For the text-containing cell, return its midpoint in (x, y) coordinate format. 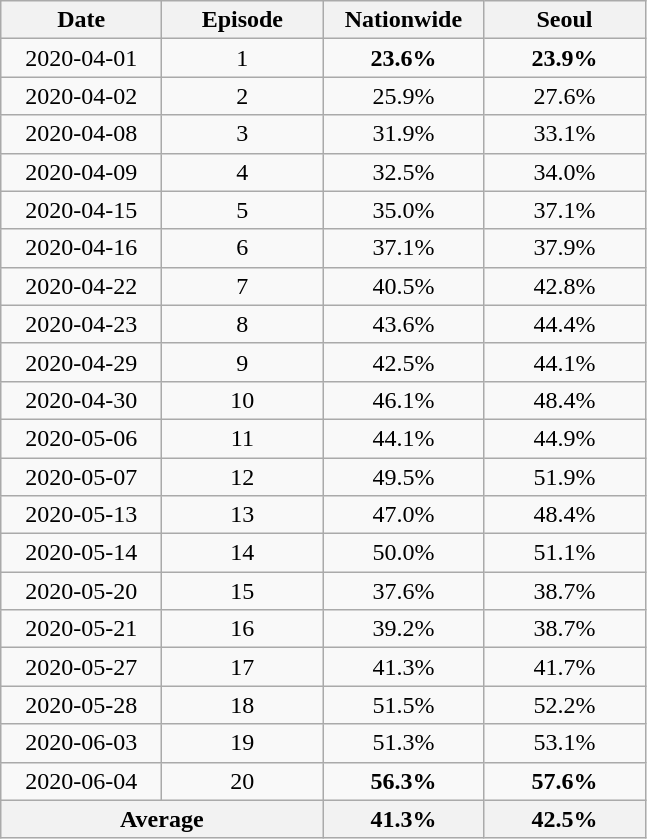
Episode (242, 20)
8 (242, 324)
51.9% (564, 477)
46.1% (404, 400)
2020-06-04 (82, 781)
12 (242, 477)
37.6% (404, 591)
2020-06-03 (82, 743)
25.9% (404, 96)
51.1% (564, 553)
47.0% (404, 515)
2 (242, 96)
10 (242, 400)
4 (242, 172)
56.3% (404, 781)
Seoul (564, 20)
49.5% (404, 477)
17 (242, 667)
13 (242, 515)
11 (242, 438)
2020-05-28 (82, 705)
3 (242, 134)
2020-04-15 (82, 210)
2020-05-20 (82, 591)
57.6% (564, 781)
2020-04-01 (82, 58)
2020-04-02 (82, 96)
44.9% (564, 438)
39.2% (404, 629)
2020-05-27 (82, 667)
50.0% (404, 553)
1 (242, 58)
7 (242, 286)
42.8% (564, 286)
53.1% (564, 743)
5 (242, 210)
2020-04-08 (82, 134)
15 (242, 591)
37.9% (564, 248)
14 (242, 553)
31.9% (404, 134)
Date (82, 20)
2020-05-06 (82, 438)
6 (242, 248)
Nationwide (404, 20)
2020-04-16 (82, 248)
41.7% (564, 667)
43.6% (404, 324)
34.0% (564, 172)
2020-04-09 (82, 172)
44.4% (564, 324)
18 (242, 705)
2020-05-21 (82, 629)
33.1% (564, 134)
2020-05-14 (82, 553)
27.6% (564, 96)
51.3% (404, 743)
2020-04-30 (82, 400)
23.9% (564, 58)
2020-04-29 (82, 362)
19 (242, 743)
16 (242, 629)
2020-05-13 (82, 515)
51.5% (404, 705)
2020-05-07 (82, 477)
2020-04-23 (82, 324)
Average (162, 819)
2020-04-22 (82, 286)
52.2% (564, 705)
20 (242, 781)
35.0% (404, 210)
23.6% (404, 58)
40.5% (404, 286)
32.5% (404, 172)
9 (242, 362)
